Output the (X, Y) coordinate of the center of the cell containing the given text.  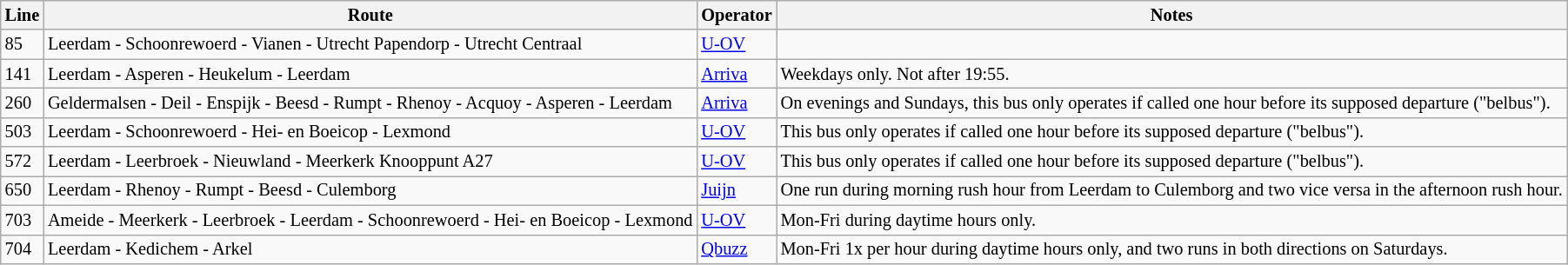
650 (23, 190)
260 (23, 103)
Leerdam - Rhenoy - Rumpt - Beesd - Culemborg (370, 190)
Mon-Fri during daytime hours only. (1172, 220)
Line (23, 15)
572 (23, 162)
Notes (1172, 15)
85 (23, 44)
Operator (736, 15)
Qbuzz (736, 249)
Leerdam - Asperen - Heukelum - Leerdam (370, 74)
Mon-Fri 1x per hour during daytime hours only, and two runs in both directions on Saturdays. (1172, 249)
703 (23, 220)
Ameide - Meerkerk - Leerbroek - Leerdam - Schoonrewoerd - Hei- en Boeicop - Lexmond (370, 220)
On evenings and Sundays, this bus only operates if called one hour before its supposed departure ("belbus"). (1172, 103)
Leerdam - Schoonrewoerd - Vianen - Utrecht Papendorp - Utrecht Centraal (370, 44)
Leerdam - Leerbroek - Nieuwland - Meerkerk Knooppunt A27 (370, 162)
One run during morning rush hour from Leerdam to Culemborg and two vice versa in the afternoon rush hour. (1172, 190)
141 (23, 74)
Route (370, 15)
Leerdam - Schoonrewoerd - Hei- en Boeicop - Lexmond (370, 132)
Geldermalsen - Deil - Enspijk - Beesd - Rumpt - Rhenoy - Acquoy - Asperen - Leerdam (370, 103)
Juijn (736, 190)
Leerdam - Kedichem - Arkel (370, 249)
Weekdays only. Not after 19:55. (1172, 74)
704 (23, 249)
503 (23, 132)
